Extract the [x, y] coordinate from the center of the cell holding the provided text.  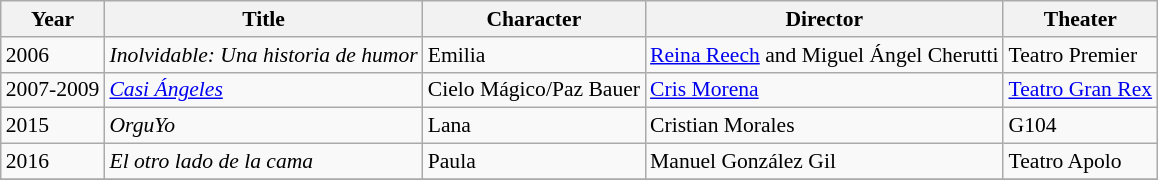
Emilia [534, 55]
2016 [53, 162]
Title [263, 19]
2006 [53, 55]
El otro lado de la cama [263, 162]
Casi Ángeles [263, 90]
Director [824, 19]
2015 [53, 126]
Teatro Gran Rex [1080, 90]
Year [53, 19]
2007-2009 [53, 90]
Teatro Apolo [1080, 162]
Reina Reech and Miguel Ángel Cherutti [824, 55]
G104 [1080, 126]
Teatro Premier [1080, 55]
Cielo Mágico/Paz Bauer [534, 90]
Cristian Morales [824, 126]
Inolvidable: Una historia de humor [263, 55]
OrguYo [263, 126]
Character [534, 19]
Paula [534, 162]
Lana [534, 126]
Cris Morena [824, 90]
Manuel González Gil [824, 162]
Theater [1080, 19]
